Identify which cell holds the provided text, then report its [X, Y] central coordinate. 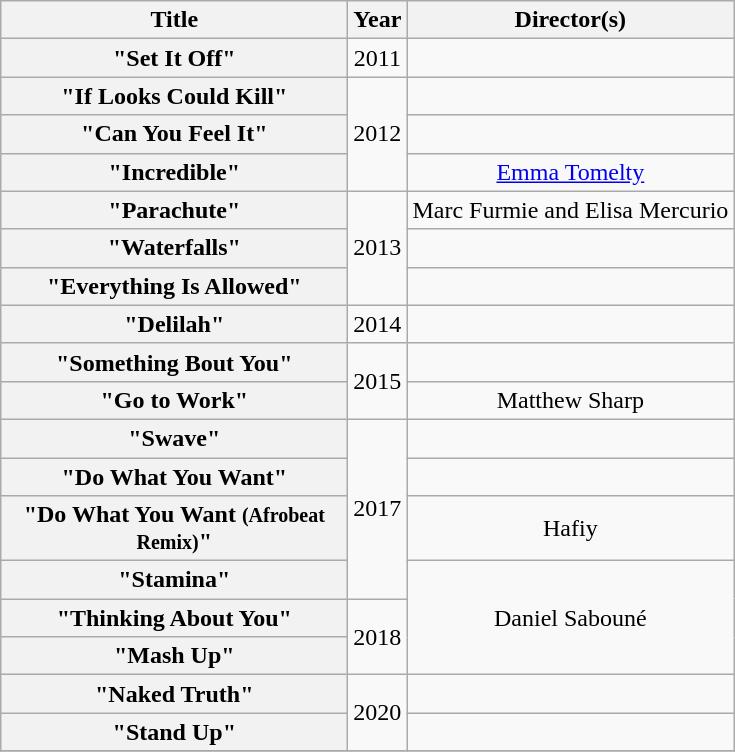
Matthew Sharp [570, 400]
"Swave" [174, 438]
"Something Bout You" [174, 362]
2013 [378, 248]
2018 [378, 637]
"If Looks Could Kill" [174, 96]
2011 [378, 58]
"Mash Up" [174, 656]
"Everything Is Allowed" [174, 286]
"Delilah" [174, 324]
"Do What You Want (Afrobeat Remix)" [174, 528]
Year [378, 20]
"Go to Work" [174, 400]
2012 [378, 134]
2014 [378, 324]
"Incredible" [174, 172]
Title [174, 20]
Hafiy [570, 528]
"Thinking About You" [174, 618]
"Stand Up" [174, 732]
Marc Furmie and Elisa Mercurio [570, 210]
Director(s) [570, 20]
"Stamina" [174, 580]
Emma Tomelty [570, 172]
"Can You Feel It" [174, 134]
2015 [378, 381]
"Do What You Want" [174, 477]
Daniel Sabouné [570, 618]
"Parachute" [174, 210]
"Waterfalls" [174, 248]
"Naked Truth" [174, 694]
2020 [378, 713]
2017 [378, 508]
"Set It Off" [174, 58]
